Return the (x, y) coordinate for the center point of the cell that contains the specified text.  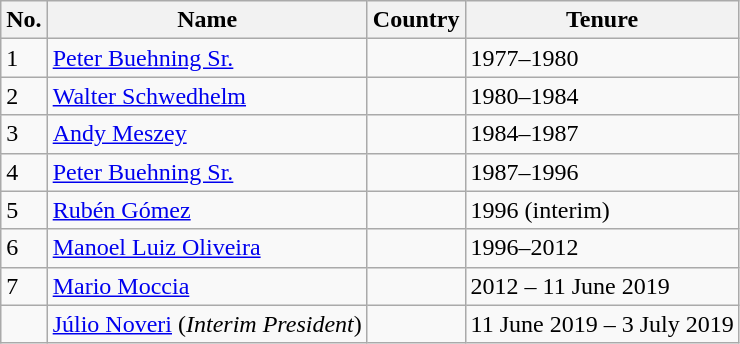
6 (24, 248)
Mario Moccia (207, 286)
7 (24, 286)
Manoel Luiz Oliveira (207, 248)
1980–1984 (602, 96)
4 (24, 172)
5 (24, 210)
2 (24, 96)
Tenure (602, 20)
1977–1980 (602, 58)
Country (416, 20)
1996–2012 (602, 248)
1987–1996 (602, 172)
3 (24, 134)
Andy Meszey (207, 134)
1984–1987 (602, 134)
No. (24, 20)
Name (207, 20)
Júlio Noveri (Interim President) (207, 324)
11 June 2019 – 3 July 2019 (602, 324)
Rubén Gómez (207, 210)
1 (24, 58)
Walter Schwedhelm (207, 96)
1996 (interim) (602, 210)
2012 – 11 June 2019 (602, 286)
